Return the [x, y] coordinate for the center point of the cell that contains the specified text.  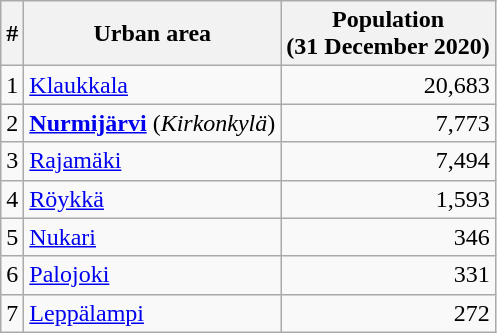
Population(31 December 2020) [388, 34]
7,773 [388, 123]
7,494 [388, 161]
Klaukkala [152, 85]
331 [388, 275]
Palojoki [152, 275]
5 [12, 237]
346 [388, 237]
Nurmijärvi (Kirkonkylä) [152, 123]
2 [12, 123]
Nukari [152, 237]
Leppälampi [152, 313]
# [12, 34]
272 [388, 313]
1,593 [388, 199]
1 [12, 85]
Rajamäki [152, 161]
20,683 [388, 85]
3 [12, 161]
4 [12, 199]
Röykkä [152, 199]
Urban area [152, 34]
6 [12, 275]
7 [12, 313]
